Output the [X, Y] coordinate of the center of the cell containing the given text.  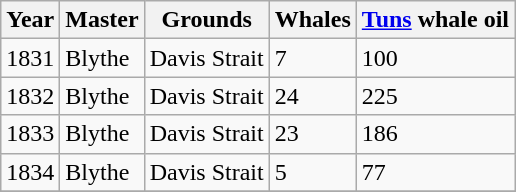
5 [312, 172]
1833 [30, 134]
23 [312, 134]
Grounds [206, 20]
1832 [30, 96]
Whales [312, 20]
24 [312, 96]
225 [435, 96]
1831 [30, 58]
Tuns whale oil [435, 20]
Year [30, 20]
77 [435, 172]
7 [312, 58]
186 [435, 134]
100 [435, 58]
1834 [30, 172]
Master [102, 20]
